Identify which cell holds the provided text, then report its (X, Y) central coordinate. 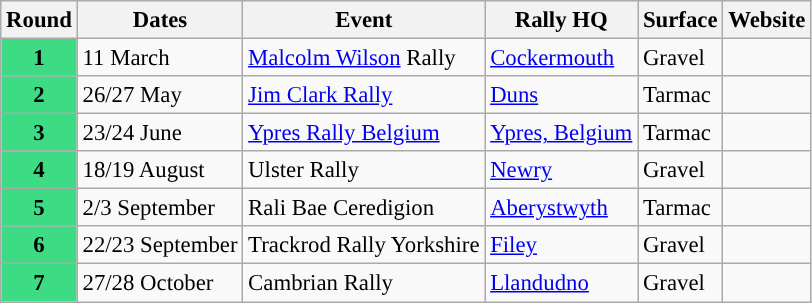
Rali Bae Ceredigion (364, 208)
Ulster Rally (364, 170)
Cockermouth (562, 58)
Trackrod Rally Yorkshire (364, 245)
Round (39, 20)
22/23 September (160, 245)
Aberystwyth (562, 208)
7 (39, 283)
4 (39, 170)
23/24 June (160, 133)
Ypres Rally Belgium (364, 133)
Duns (562, 95)
Newry (562, 170)
Jim Clark Rally (364, 95)
Filey (562, 245)
Llandudno (562, 283)
Malcolm Wilson Rally (364, 58)
Surface (680, 20)
Rally HQ (562, 20)
Cambrian Rally (364, 283)
5 (39, 208)
2 (39, 95)
26/27 May (160, 95)
Event (364, 20)
2/3 September (160, 208)
3 (39, 133)
6 (39, 245)
Ypres, Belgium (562, 133)
Dates (160, 20)
1 (39, 58)
11 March (160, 58)
18/19 August (160, 170)
27/28 October (160, 283)
Website (767, 20)
